Capture the cell that displays the provided text and extract its [X, Y] central coordinate. 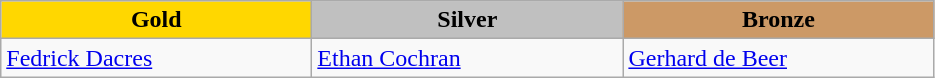
Gerhard de Beer [778, 58]
Bronze [778, 20]
Fedrick Dacres [156, 58]
Gold [156, 20]
Silver [468, 20]
Ethan Cochran [468, 58]
